For the text-containing cell, return its midpoint in (x, y) coordinate format. 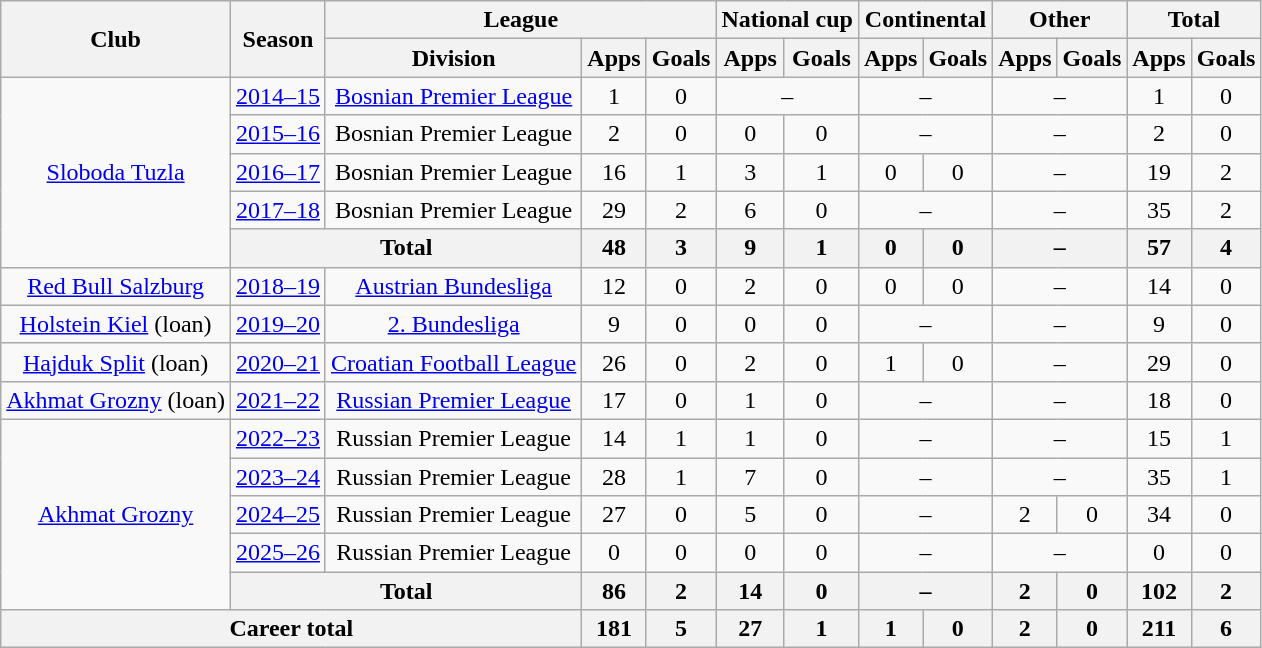
2014–15 (278, 96)
Akhmat Grozny (loan) (116, 400)
Season (278, 39)
Holstein Kiel (loan) (116, 324)
17 (614, 400)
2025–26 (278, 553)
Career total (292, 629)
57 (1159, 248)
2016–17 (278, 172)
2022–23 (278, 438)
48 (614, 248)
2. Bundesliga (453, 324)
Other (1060, 20)
Club (116, 39)
12 (614, 286)
2017–18 (278, 210)
28 (614, 477)
15 (1159, 438)
2024–25 (278, 515)
Continental (925, 20)
Austrian Bundesliga (453, 286)
86 (614, 591)
102 (1159, 591)
Division (453, 58)
Red Bull Salzburg (116, 286)
26 (614, 362)
League (520, 20)
4 (1226, 248)
16 (614, 172)
18 (1159, 400)
19 (1159, 172)
2018–19 (278, 286)
2019–20 (278, 324)
Sloboda Tuzla (116, 172)
2023–24 (278, 477)
2020–21 (278, 362)
Hajduk Split (loan) (116, 362)
7 (750, 477)
34 (1159, 515)
2021–22 (278, 400)
2015–16 (278, 134)
National cup (787, 20)
Croatian Football League (453, 362)
211 (1159, 629)
Akhmat Grozny (116, 514)
181 (614, 629)
